Identify which cell holds the provided text, then report its [x, y] central coordinate. 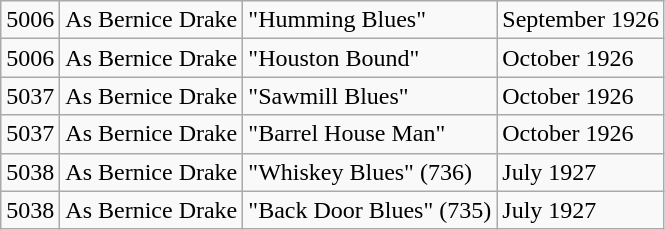
"Back Door Blues" (735) [370, 210]
"Barrel House Man" [370, 134]
"Humming Blues" [370, 20]
"Sawmill Blues" [370, 96]
"Houston Bound" [370, 58]
"Whiskey Blues" (736) [370, 172]
September 1926 [581, 20]
